Detect which cell encompasses the target text, then output its [x, y] center coordinate. 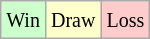
Draw [72, 20]
Win [24, 20]
Loss [126, 20]
